Return (X, Y) of the center of cell containing provided text 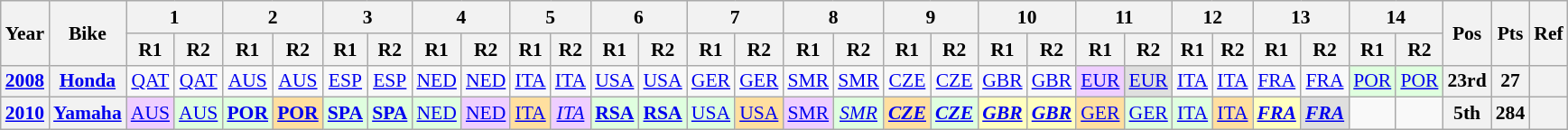
Bike (88, 32)
2010 (25, 114)
3 (368, 17)
27 (1511, 81)
6 (639, 17)
9 (931, 17)
14 (1396, 17)
12 (1213, 17)
284 (1511, 114)
4 (460, 17)
5 (551, 17)
Year (25, 32)
Honda (88, 81)
Yamaha (88, 114)
Pos (1466, 32)
Pts (1511, 32)
1 (175, 17)
11 (1125, 17)
23rd (1466, 81)
7 (735, 17)
Ref (1548, 32)
8 (832, 17)
2008 (25, 81)
13 (1302, 17)
10 (1027, 17)
5th (1466, 114)
2 (273, 17)
